Scan for the cell matching the given text and deliver its (X, Y) coordinate at center. 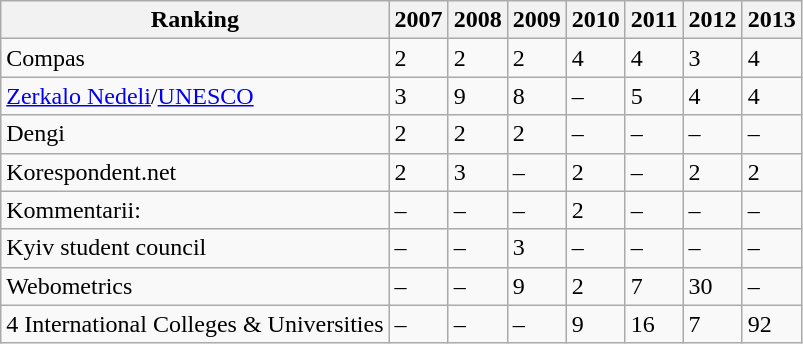
92 (772, 324)
Compas (195, 58)
Ranking (195, 20)
Korespondent.net (195, 172)
30 (712, 286)
2011 (654, 20)
Webometrics (195, 286)
2012 (712, 20)
2010 (596, 20)
16 (654, 324)
Dengi (195, 134)
2013 (772, 20)
Kyiv student council (195, 248)
Kommentarii: (195, 210)
4 International Colleges & Universities (195, 324)
2007 (418, 20)
Zerkalo Nedeli/UNESCO (195, 96)
2009 (536, 20)
8 (536, 96)
2008 (478, 20)
5 (654, 96)
